Find where the given text appears and provide that cell's center as [x, y] coordinate. 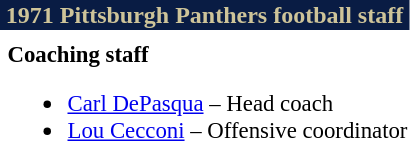
1971 Pittsburgh Panthers football staff [204, 15]
